Provide the [x, y] coordinate of the cell's center where the given text is located.  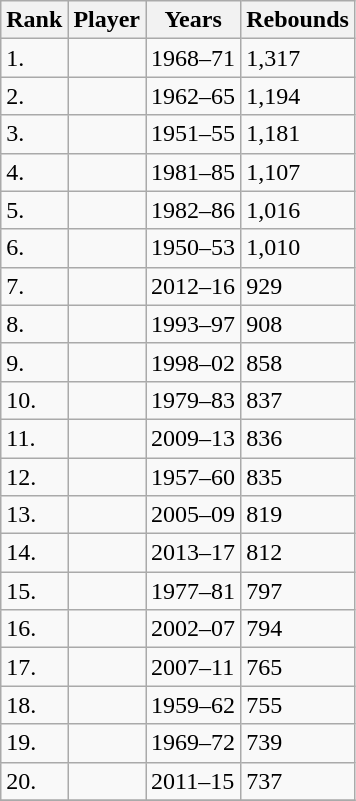
Player [107, 20]
1,194 [298, 96]
812 [298, 553]
8. [34, 324]
1951–55 [194, 134]
2002–07 [194, 629]
1,107 [298, 172]
737 [298, 781]
13. [34, 515]
1977–81 [194, 591]
5. [34, 210]
797 [298, 591]
1,010 [298, 248]
1,317 [298, 58]
9. [34, 362]
1998–02 [194, 362]
1,016 [298, 210]
1982–86 [194, 210]
1,181 [298, 134]
11. [34, 438]
1968–71 [194, 58]
12. [34, 477]
1950–53 [194, 248]
819 [298, 515]
908 [298, 324]
1962–65 [194, 96]
4. [34, 172]
755 [298, 705]
836 [298, 438]
20. [34, 781]
835 [298, 477]
17. [34, 667]
6. [34, 248]
18. [34, 705]
1981–85 [194, 172]
Rebounds [298, 20]
Rank [34, 20]
2012–16 [194, 286]
2013–17 [194, 553]
794 [298, 629]
1993–97 [194, 324]
14. [34, 553]
2007–11 [194, 667]
837 [298, 400]
858 [298, 362]
15. [34, 591]
1979–83 [194, 400]
3. [34, 134]
7. [34, 286]
739 [298, 743]
10. [34, 400]
Years [194, 20]
2005–09 [194, 515]
1969–72 [194, 743]
2011–15 [194, 781]
1959–62 [194, 705]
2009–13 [194, 438]
765 [298, 667]
1957–60 [194, 477]
2. [34, 96]
19. [34, 743]
929 [298, 286]
1. [34, 58]
16. [34, 629]
